For the text-containing cell, return its midpoint in (X, Y) coordinate format. 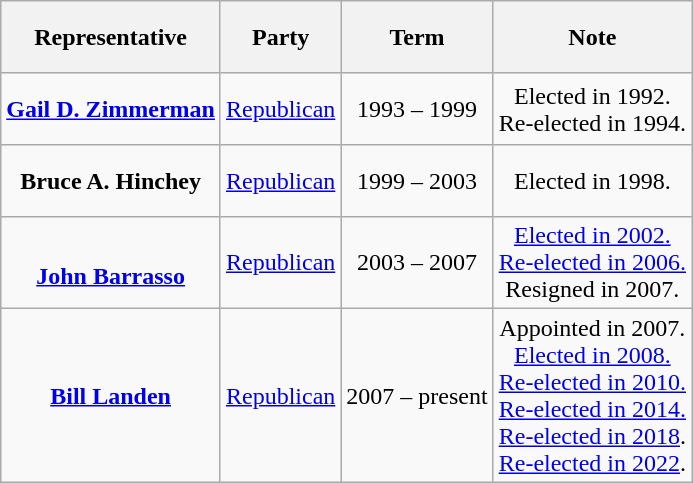
Representative (111, 37)
Note (592, 37)
1993 – 1999 (417, 109)
Appointed in 2007.Elected in 2008.Re-elected in 2010.Re-elected in 2014.Re-elected in 2018.Re-elected in 2022. (592, 396)
Elected in 1992.Re-elected in 1994. (592, 109)
Elected in 2002.Re-elected in 2006.Resigned in 2007. (592, 263)
2007 – present (417, 396)
Term (417, 37)
1999 – 2003 (417, 181)
Gail D. Zimmerman (111, 109)
Elected in 1998. (592, 181)
Party (280, 37)
2003 – 2007 (417, 263)
John Barrasso (111, 263)
Bill Landen (111, 396)
Bruce A. Hinchey (111, 181)
